Detect which cell encompasses the target text, then output its [X, Y] center coordinate. 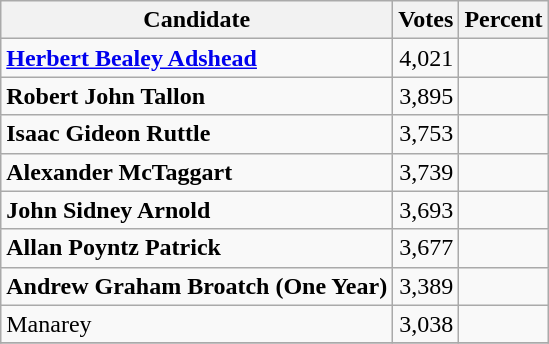
Alexander McTaggart [197, 172]
3,389 [426, 286]
Herbert Bealey Adshead [197, 58]
3,677 [426, 248]
4,021 [426, 58]
3,753 [426, 134]
3,693 [426, 210]
3,739 [426, 172]
Candidate [197, 20]
John Sidney Arnold [197, 210]
Andrew Graham Broatch (One Year) [197, 286]
Manarey [197, 324]
Votes [426, 20]
Allan Poyntz Patrick [197, 248]
Percent [504, 20]
3,895 [426, 96]
3,038 [426, 324]
Robert John Tallon [197, 96]
Isaac Gideon Ruttle [197, 134]
